Scan for the cell matching the given text and deliver its [X, Y] coordinate at center. 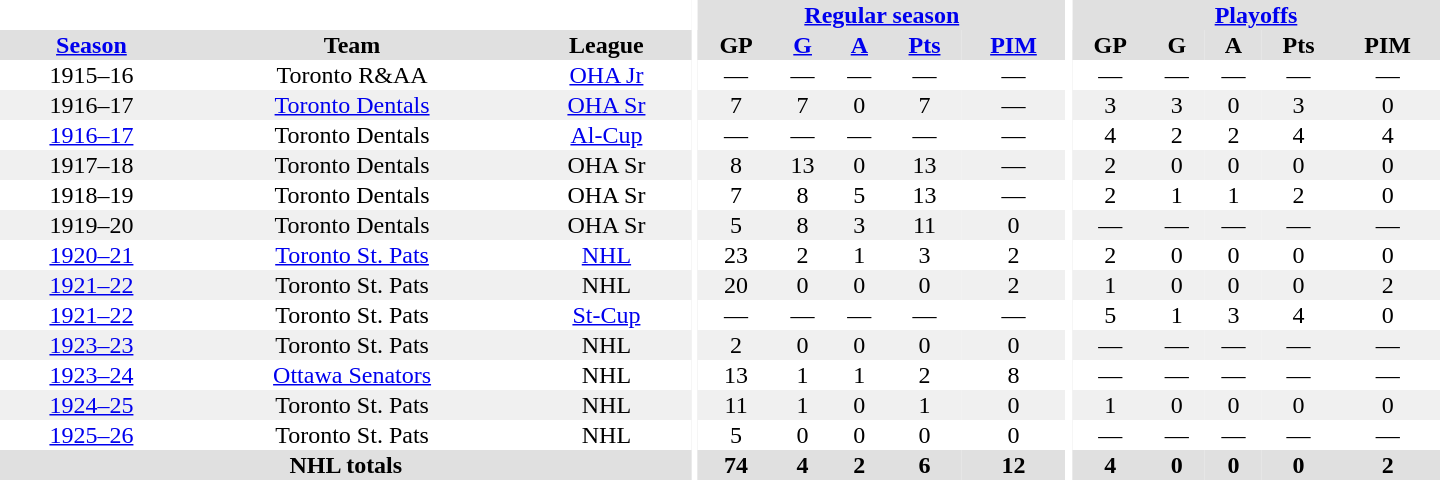
Regular season [882, 15]
74 [736, 465]
6 [925, 465]
League [606, 45]
1925–26 [92, 435]
Playoffs [1256, 15]
Toronto R&AA [352, 75]
Season [92, 45]
Al-Cup [606, 135]
1919–20 [92, 225]
Ottawa Senators [352, 375]
1923–24 [92, 375]
12 [1013, 465]
1917–18 [92, 165]
Team [352, 45]
1920–21 [92, 255]
St-Cup [606, 315]
1915–16 [92, 75]
NHL totals [346, 465]
1918–19 [92, 195]
OHA Jr [606, 75]
20 [736, 285]
23 [736, 255]
1924–25 [92, 405]
1923–23 [92, 345]
